From the cell containing the given text, extract its center point as [x, y] coordinate. 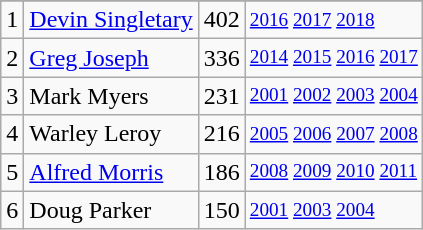
Devin Singletary [111, 20]
3 [12, 96]
Alfred Morris [111, 172]
2005 2006 2007 2008 [334, 134]
2 [12, 58]
1 [12, 20]
2014 2015 2016 2017 [334, 58]
336 [222, 58]
2008 2009 2010 2011 [334, 172]
2016 2017 2018 [334, 20]
150 [222, 210]
231 [222, 96]
Greg Joseph [111, 58]
6 [12, 210]
Doug Parker [111, 210]
2001 2002 2003 2004 [334, 96]
216 [222, 134]
2001 2003 2004 [334, 210]
186 [222, 172]
Warley Leroy [111, 134]
4 [12, 134]
Mark Myers [111, 96]
5 [12, 172]
402 [222, 20]
